Find where the given text appears and provide that cell's center as (x, y) coordinate. 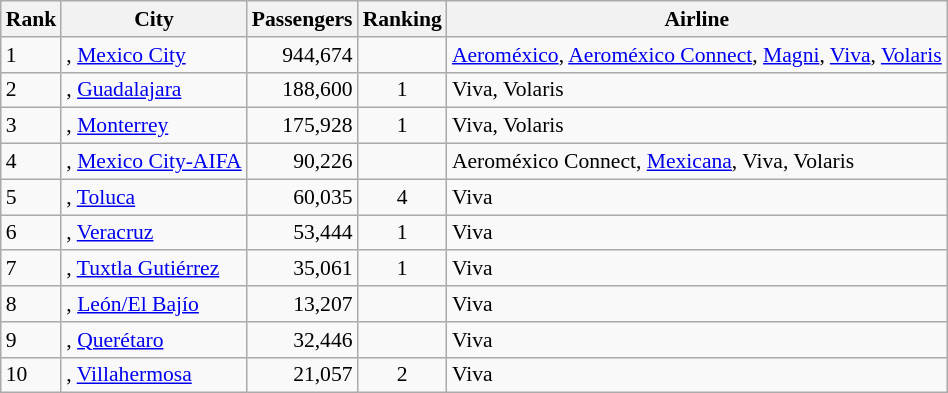
, León/El Bajío (154, 304)
, Mexico City-AIFA (154, 162)
21,057 (302, 375)
13,207 (302, 304)
, Tuxtla Gutiérrez (154, 269)
90,226 (302, 162)
8 (32, 304)
7 (32, 269)
City (154, 19)
175,928 (302, 126)
Airline (697, 19)
Rank (32, 19)
3 (32, 126)
, Mexico City (154, 55)
, Querétaro (154, 340)
60,035 (302, 197)
53,444 (302, 233)
, Toluca (154, 197)
6 (32, 233)
10 (32, 375)
944,674 (302, 55)
5 (32, 197)
, Monterrey (154, 126)
, Villahermosa (154, 375)
35,061 (302, 269)
, Veracruz (154, 233)
Aeroméxico Connect, Mexicana, Viva, Volaris (697, 162)
188,600 (302, 90)
9 (32, 340)
Aeroméxico, Aeroméxico Connect, Magni, Viva, Volaris (697, 55)
Passengers (302, 19)
, Guadalajara (154, 90)
32,446 (302, 340)
Ranking (402, 19)
